Return [X, Y] of the center of cell containing provided text 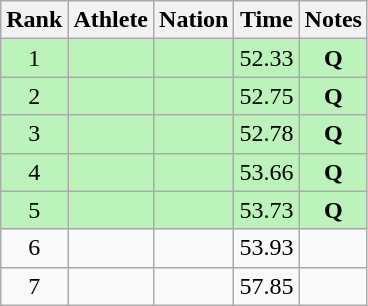
53.73 [266, 210]
52.33 [266, 58]
Notes [333, 20]
Athlete [111, 20]
57.85 [266, 286]
3 [34, 134]
53.66 [266, 172]
6 [34, 248]
Time [266, 20]
Rank [34, 20]
1 [34, 58]
5 [34, 210]
52.75 [266, 96]
52.78 [266, 134]
53.93 [266, 248]
4 [34, 172]
7 [34, 286]
2 [34, 96]
Nation [194, 20]
